Find where the given text appears and provide that cell's center as (X, Y) coordinate. 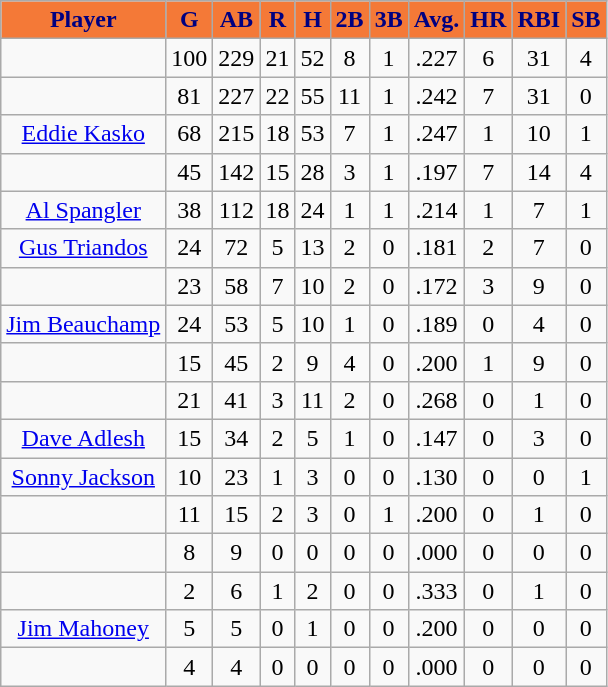
.181 (436, 248)
.333 (436, 591)
68 (190, 134)
.130 (436, 477)
.227 (436, 58)
72 (236, 248)
HR (488, 20)
.147 (436, 438)
Jim Beauchamp (84, 324)
38 (190, 210)
Sonny Jackson (84, 477)
RBI (539, 20)
13 (312, 248)
28 (312, 172)
58 (236, 286)
41 (236, 400)
112 (236, 210)
Jim Mahoney (84, 629)
215 (236, 134)
R (278, 20)
Gus Triandos (84, 248)
.189 (436, 324)
142 (236, 172)
229 (236, 58)
Dave Adlesh (84, 438)
14 (539, 172)
81 (190, 96)
Al Spangler (84, 210)
100 (190, 58)
SB (586, 20)
.242 (436, 96)
3B (388, 20)
227 (236, 96)
Avg. (436, 20)
Eddie Kasko (84, 134)
.247 (436, 134)
H (312, 20)
G (190, 20)
AB (236, 20)
.197 (436, 172)
34 (236, 438)
52 (312, 58)
22 (278, 96)
2B (350, 20)
.268 (436, 400)
Player (84, 20)
.172 (436, 286)
.214 (436, 210)
55 (312, 96)
